Search for the cell housing the specified text and yield its (x, y) center coordinate. 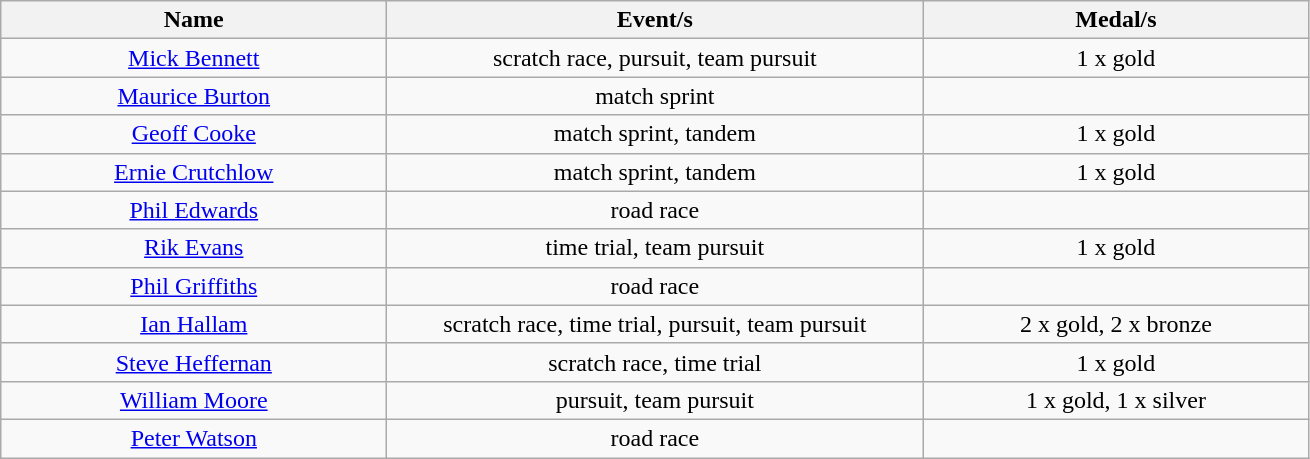
time trial, team pursuit (655, 248)
Mick Bennett (194, 58)
Peter Watson (194, 438)
Steve Heffernan (194, 362)
Ernie Crutchlow (194, 172)
scratch race, time trial, pursuit, team pursuit (655, 324)
Rik Evans (194, 248)
2 x gold, 2 x bronze (1116, 324)
Medal/s (1116, 20)
William Moore (194, 400)
match sprint (655, 96)
scratch race, time trial (655, 362)
Event/s (655, 20)
Phil Griffiths (194, 286)
Phil Edwards (194, 210)
Name (194, 20)
Ian Hallam (194, 324)
scratch race, pursuit, team pursuit (655, 58)
Geoff Cooke (194, 134)
pursuit, team pursuit (655, 400)
1 x gold, 1 x silver (1116, 400)
Maurice Burton (194, 96)
